Extract the (X, Y) coordinate from the center of the cell holding the provided text.  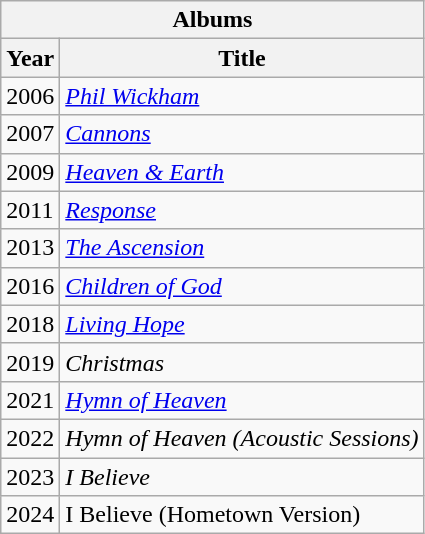
2006 (30, 96)
Year (30, 58)
Christmas (242, 362)
2019 (30, 362)
2023 (30, 477)
2016 (30, 286)
Response (242, 210)
2018 (30, 324)
I Believe (Hometown Version) (242, 515)
Albums (212, 20)
2022 (30, 438)
Hymn of Heaven (Acoustic Sessions) (242, 438)
2013 (30, 248)
2021 (30, 400)
The Ascension (242, 248)
2011 (30, 210)
Living Hope (242, 324)
2007 (30, 134)
I Believe (242, 477)
Hymn of Heaven (242, 400)
Title (242, 58)
2009 (30, 172)
Children of God (242, 286)
2024 (30, 515)
Heaven & Earth (242, 172)
Cannons (242, 134)
Phil Wickham (242, 96)
